Return the (X, Y) coordinate for the center point of the cell that contains the specified text.  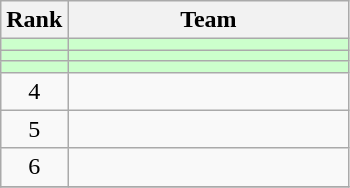
Team (208, 20)
4 (34, 91)
5 (34, 129)
6 (34, 167)
Rank (34, 20)
